Output the (X, Y) coordinate of the center of the cell containing the given text.  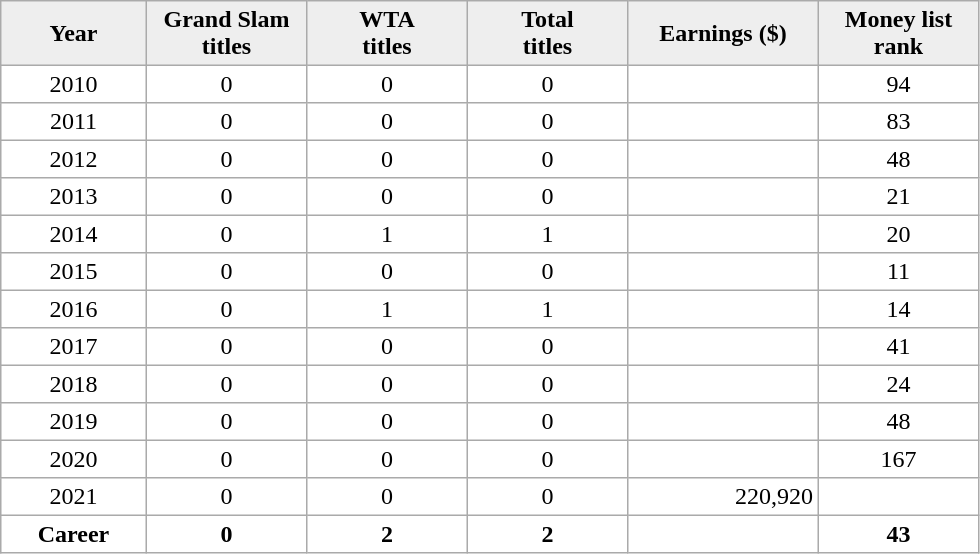
167 (898, 459)
83 (898, 122)
94 (898, 84)
Money list rank (898, 33)
41 (898, 347)
14 (898, 309)
2015 (74, 272)
24 (898, 384)
2018 (74, 384)
Year (74, 33)
2019 (74, 422)
11 (898, 272)
2020 (74, 459)
2016 (74, 309)
WTA titles (387, 33)
2013 (74, 197)
Total titles (547, 33)
2017 (74, 347)
2014 (74, 234)
Grand Slam titles (226, 33)
2010 (74, 84)
20 (898, 234)
43 (898, 534)
Career (74, 534)
2012 (74, 159)
2011 (74, 122)
2021 (74, 497)
220,920 (723, 497)
Earnings ($) (723, 33)
21 (898, 197)
